Find where the given text appears and provide that cell's center as [x, y] coordinate. 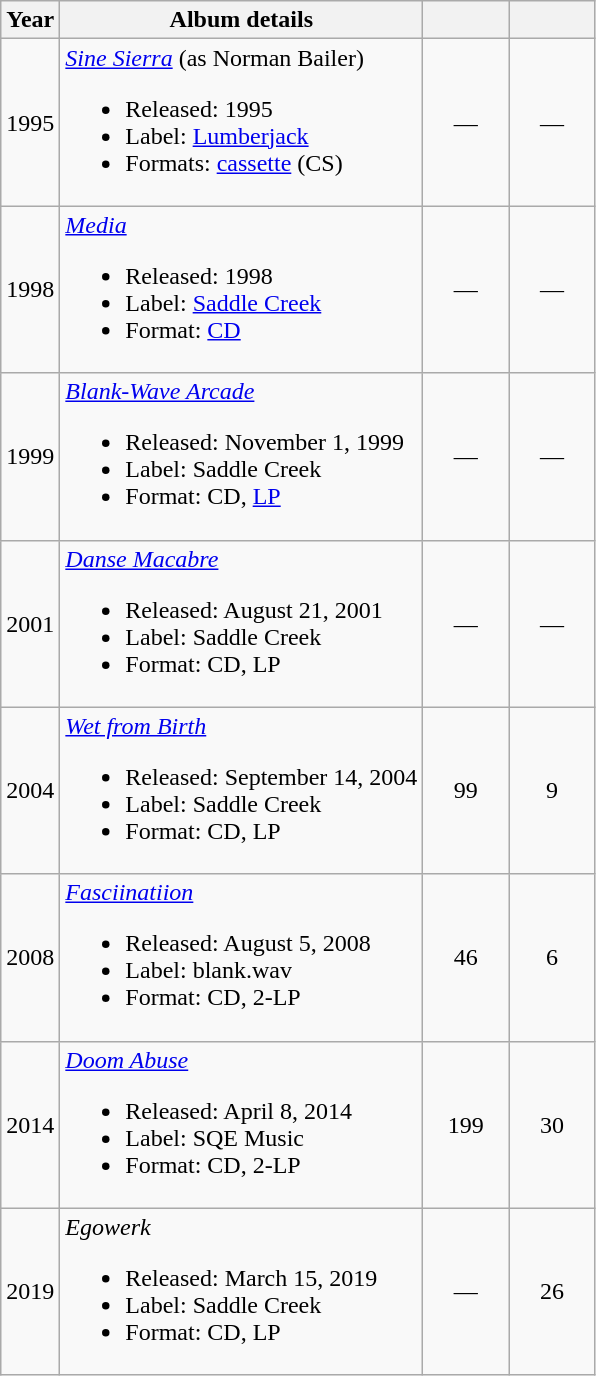
EgowerkReleased: March 15, 2019Label: Saddle Creek Format: CD, LP [242, 1292]
Blank-Wave ArcadeReleased: November 1, 1999Label: Saddle Creek Format: CD, LP [242, 456]
FasciinatiionReleased: August 5, 2008Label: blank.wav Format: CD, 2-LP [242, 958]
1998 [30, 290]
Year [30, 20]
46 [466, 958]
99 [466, 790]
1995 [30, 122]
2014 [30, 1124]
30 [552, 1124]
2001 [30, 624]
6 [552, 958]
9 [552, 790]
Doom AbuseReleased: April 8, 2014Label: SQE Music Format: CD, 2-LP [242, 1124]
199 [466, 1124]
Album details [242, 20]
2008 [30, 958]
Danse MacabreReleased: August 21, 2001Label: Saddle Creek Format: CD, LP [242, 624]
Sine Sierra (as Norman Bailer)Released: 1995Label: Lumberjack Formats: cassette (CS) [242, 122]
MediaReleased: 1998Label: Saddle Creek Format: CD [242, 290]
Wet from BirthReleased: September 14, 2004Label: Saddle Creek Format: CD, LP [242, 790]
1999 [30, 456]
2019 [30, 1292]
26 [552, 1292]
2004 [30, 790]
